Scan for the cell matching the given text and deliver its (X, Y) coordinate at center. 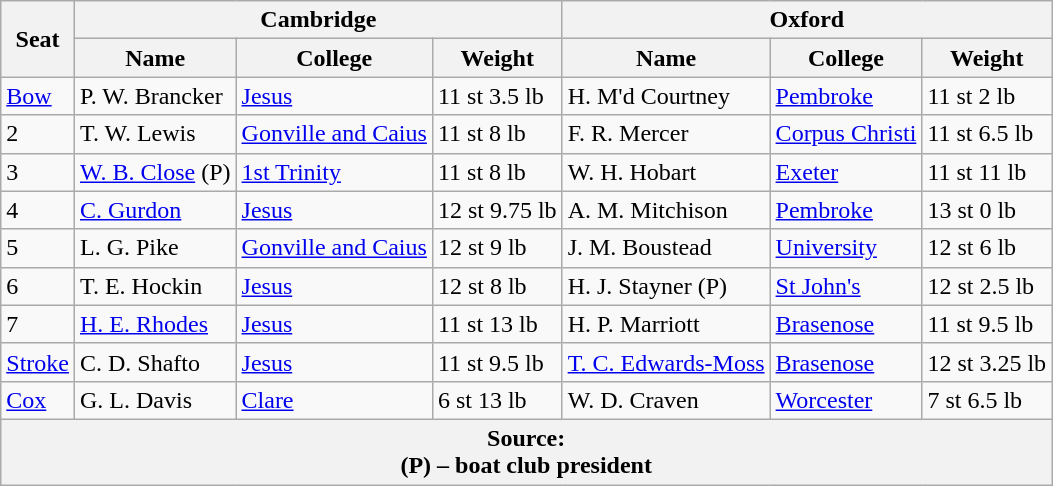
C. D. Shafto (155, 362)
P. W. Brancker (155, 96)
11 st 13 lb (497, 324)
St John's (846, 286)
6 st 13 lb (497, 400)
1st Trinity (334, 172)
Clare (334, 400)
Cox (38, 400)
Bow (38, 96)
C. Gurdon (155, 210)
11 st 3.5 lb (497, 96)
Stroke (38, 362)
12 st 8 lb (497, 286)
Seat (38, 39)
Cambridge (318, 20)
T. E. Hockin (155, 286)
Exeter (846, 172)
Source:(P) – boat club president (526, 452)
12 st 9.75 lb (497, 210)
11 st 11 lb (987, 172)
University (846, 248)
A. M. Mitchison (666, 210)
H. P. Marriott (666, 324)
T. W. Lewis (155, 134)
2 (38, 134)
12 st 2.5 lb (987, 286)
12 st 3.25 lb (987, 362)
W. B. Close (P) (155, 172)
G. L. Davis (155, 400)
4 (38, 210)
7 (38, 324)
11 st 2 lb (987, 96)
5 (38, 248)
Worcester (846, 400)
L. G. Pike (155, 248)
13 st 0 lb (987, 210)
3 (38, 172)
H. J. Stayner (P) (666, 286)
6 (38, 286)
J. M. Boustead (666, 248)
12 st 9 lb (497, 248)
Oxford (806, 20)
W. D. Craven (666, 400)
7 st 6.5 lb (987, 400)
F. R. Mercer (666, 134)
Corpus Christi (846, 134)
T. C. Edwards-Moss (666, 362)
H. E. Rhodes (155, 324)
H. M'd Courtney (666, 96)
11 st 6.5 lb (987, 134)
W. H. Hobart (666, 172)
12 st 6 lb (987, 248)
